Determine the (x, y) coordinate at the center of the cell enclosing the given text.  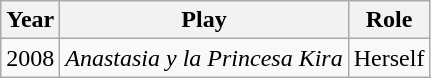
2008 (30, 58)
Role (389, 20)
Anastasia y la Princesa Kira (204, 58)
Herself (389, 58)
Year (30, 20)
Play (204, 20)
